Locate the cell with the specified text and output its [x, y] center coordinate. 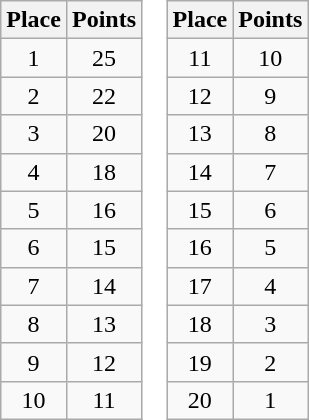
17 [200, 286]
19 [200, 362]
22 [104, 96]
25 [104, 58]
